Find where the given text appears and provide that cell's center as [x, y] coordinate. 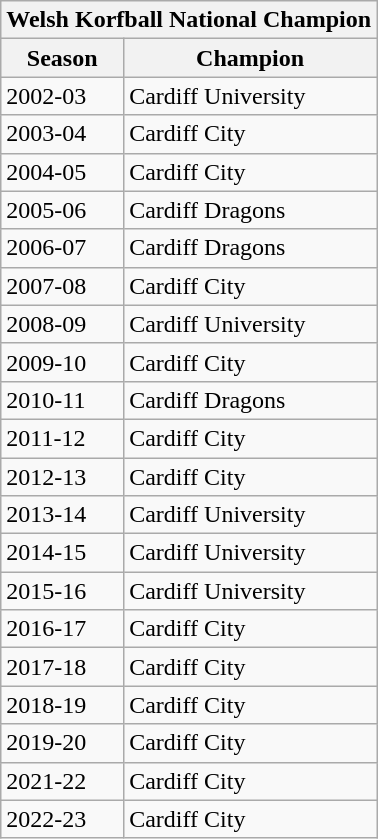
2022-23 [62, 819]
2008-09 [62, 324]
2013-14 [62, 515]
2016-17 [62, 629]
Season [62, 58]
Champion [250, 58]
2005-06 [62, 210]
2011-12 [62, 438]
2004-05 [62, 172]
2012-13 [62, 477]
2018-19 [62, 705]
2019-20 [62, 743]
2021-22 [62, 781]
2002-03 [62, 96]
2007-08 [62, 286]
2014-15 [62, 553]
2015-16 [62, 591]
2017-18 [62, 667]
2003-04 [62, 134]
2006-07 [62, 248]
Welsh Korfball National Champion [189, 20]
2009-10 [62, 362]
2010-11 [62, 400]
